Capture the cell that displays the provided text and extract its (x, y) central coordinate. 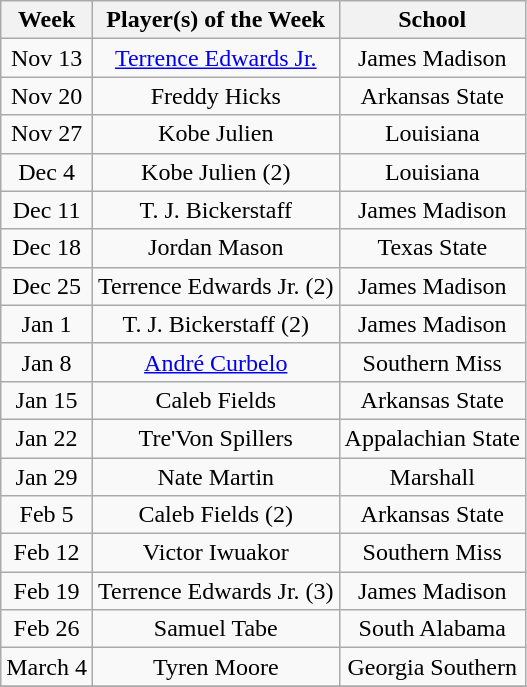
Caleb Fields (216, 400)
Dec 11 (47, 210)
Marshall (432, 477)
Terrence Edwards Jr. (216, 58)
Tyren Moore (216, 667)
Feb 12 (47, 553)
Player(s) of the Week (216, 20)
Jan 22 (47, 438)
Jan 15 (47, 400)
T. J. Bickerstaff (216, 210)
Jan 1 (47, 324)
Nov 27 (47, 134)
Kobe Julien (216, 134)
Terrence Edwards Jr. (2) (216, 286)
Jan 29 (47, 477)
Nate Martin (216, 477)
Kobe Julien (2) (216, 172)
Dec 18 (47, 248)
Nov 20 (47, 96)
March 4 (47, 667)
Feb 5 (47, 515)
Appalachian State (432, 438)
Jordan Mason (216, 248)
Georgia Southern (432, 667)
Dec 4 (47, 172)
Terrence Edwards Jr. (3) (216, 591)
Texas State (432, 248)
Jan 8 (47, 362)
Nov 13 (47, 58)
Freddy Hicks (216, 96)
Samuel Tabe (216, 629)
Feb 26 (47, 629)
Victor Iwuakor (216, 553)
Tre'Von Spillers (216, 438)
André Curbelo (216, 362)
Dec 25 (47, 286)
T. J. Bickerstaff (2) (216, 324)
Caleb Fields (2) (216, 515)
Week (47, 20)
South Alabama (432, 629)
Feb 19 (47, 591)
School (432, 20)
